Extract the (x, y) coordinate from the center of the cell holding the provided text.  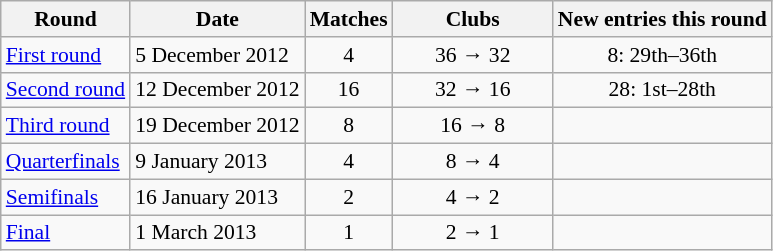
8: 29th–36th (662, 55)
4 → 2 (473, 197)
First round (66, 55)
2 (349, 197)
1 (349, 233)
19 December 2012 (217, 126)
Semifinals (66, 197)
Round (66, 19)
16 (349, 90)
36 → 32 (473, 55)
12 December 2012 (217, 90)
Third round (66, 126)
16 → 8 (473, 126)
16 January 2013 (217, 197)
28: 1st–28th (662, 90)
Matches (349, 19)
Clubs (473, 19)
9 January 2013 (217, 162)
Second round (66, 90)
8 (349, 126)
New entries this round (662, 19)
2 → 1 (473, 233)
Date (217, 19)
32 → 16 (473, 90)
Quarterfinals (66, 162)
Final (66, 233)
1 March 2013 (217, 233)
8 → 4 (473, 162)
5 December 2012 (217, 55)
